Search for the cell housing the specified text and yield its (x, y) center coordinate. 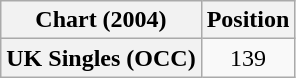
UK Singles (OCC) (101, 58)
Chart (2004) (101, 20)
Position (248, 20)
139 (248, 58)
